Determine the [X, Y] coordinate at the center of the cell enclosing the given text.  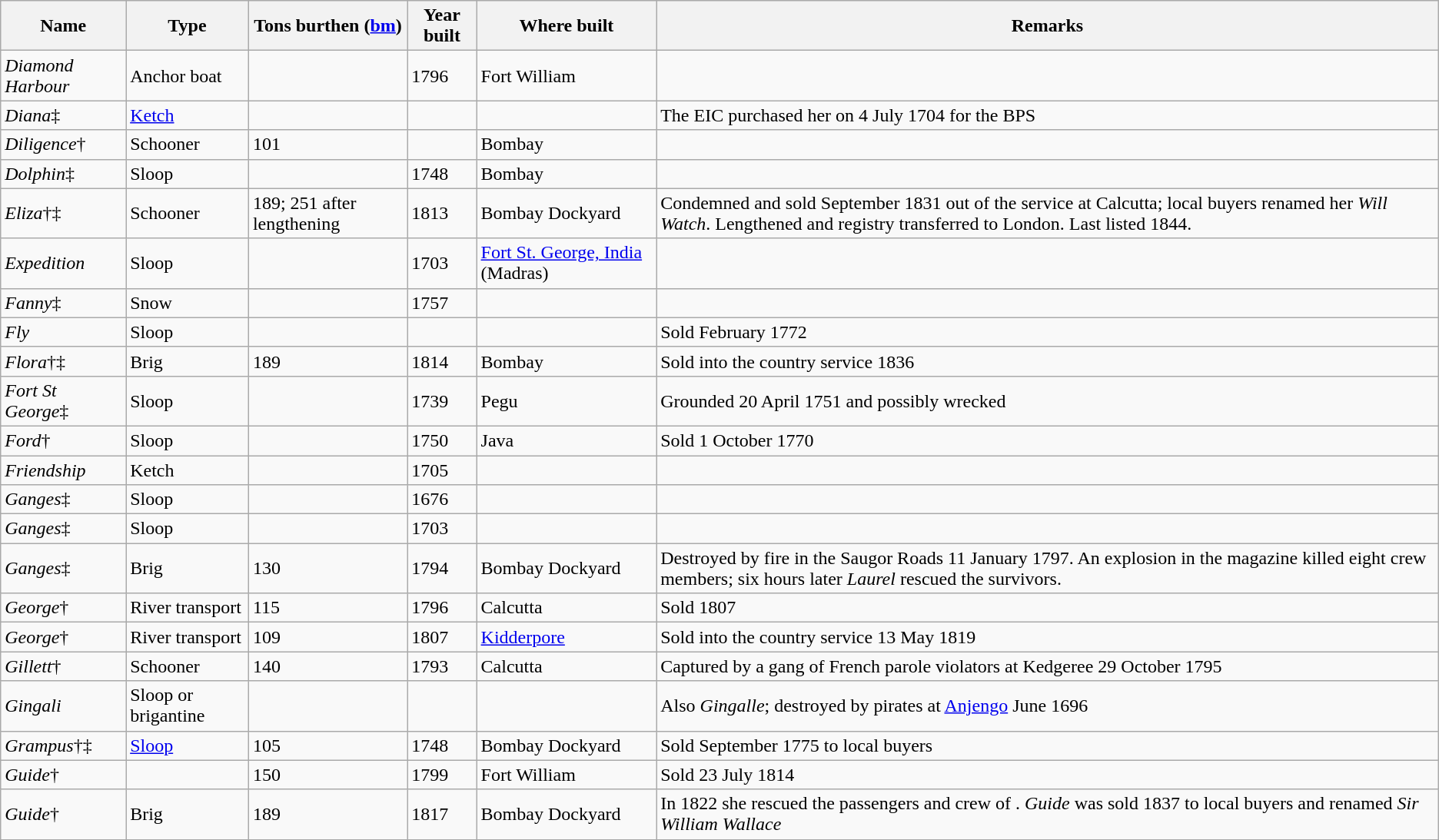
Diamond Harbour [63, 75]
Remarks [1048, 26]
1814 [442, 361]
189; 251 after lengthening [327, 214]
Snow [188, 303]
1676 [442, 500]
1794 [442, 569]
Kidderpore [567, 637]
115 [327, 608]
Diligence† [63, 144]
Fort St. George, India (Madras) [567, 263]
1757 [442, 303]
Name [63, 26]
Tons burthen (bm) [327, 26]
Also Gingalle; destroyed by pirates at Anjengo June 1696 [1048, 706]
140 [327, 666]
Grounded 20 April 1751 and possibly wrecked [1048, 401]
Sold 1 October 1770 [1048, 440]
Eliza†‡ [63, 214]
Year built [442, 26]
Expedition [63, 263]
Grampus†‡ [63, 745]
101 [327, 144]
1799 [442, 775]
Sold into the country service 13 May 1819 [1048, 637]
150 [327, 775]
105 [327, 745]
1817 [442, 815]
Friendship [63, 470]
Flora†‡ [63, 361]
1807 [442, 637]
Diana‡ [63, 115]
Sloop or brigantine [188, 706]
Sold 1807 [1048, 608]
Fort St George‡ [63, 401]
1813 [442, 214]
1793 [442, 666]
1739 [442, 401]
Anchor boat [188, 75]
Sold into the country service 1836 [1048, 361]
The EIC purchased her on 4 July 1704 for the BPS [1048, 115]
Captured by a gang of French parole violators at Kedgeree 29 October 1795 [1048, 666]
Fanny‡ [63, 303]
Gillett† [63, 666]
109 [327, 637]
Fly [63, 332]
Java [567, 440]
1705 [442, 470]
Dolphin‡ [63, 174]
130 [327, 569]
Pegu [567, 401]
Gingali [63, 706]
In 1822 she rescued the passengers and crew of . Guide was sold 1837 to local buyers and renamed Sir William Wallace [1048, 815]
Sold 23 July 1814 [1048, 775]
Where built [567, 26]
1750 [442, 440]
Type [188, 26]
Ford† [63, 440]
Sold February 1772 [1048, 332]
Sold September 1775 to local buyers [1048, 745]
